Scan for the cell matching the given text and deliver its [x, y] coordinate at center. 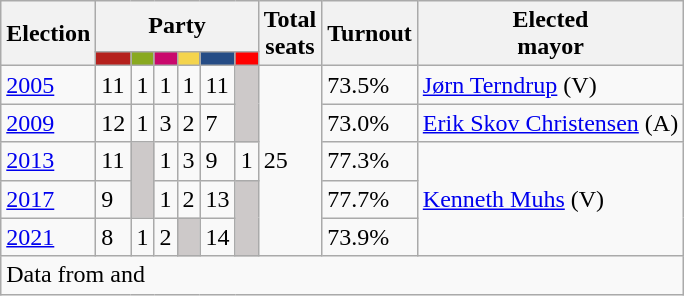
8 [114, 237]
Jørn Terndrup (V) [550, 85]
Kenneth Muhs (V) [550, 199]
2009 [48, 123]
73.0% [370, 123]
13 [218, 199]
7 [218, 123]
2013 [48, 161]
77.3% [370, 161]
77.7% [370, 199]
Election [48, 34]
12 [114, 123]
Turnout [370, 34]
73.5% [370, 85]
73.9% [370, 237]
Electedmayor [550, 34]
2017 [48, 199]
Data from and [342, 275]
14 [218, 237]
25 [290, 161]
2005 [48, 85]
Erik Skov Christensen (A) [550, 123]
Party [177, 26]
2021 [48, 237]
Totalseats [290, 34]
